Scan for the cell matching the given text and deliver its (X, Y) coordinate at center. 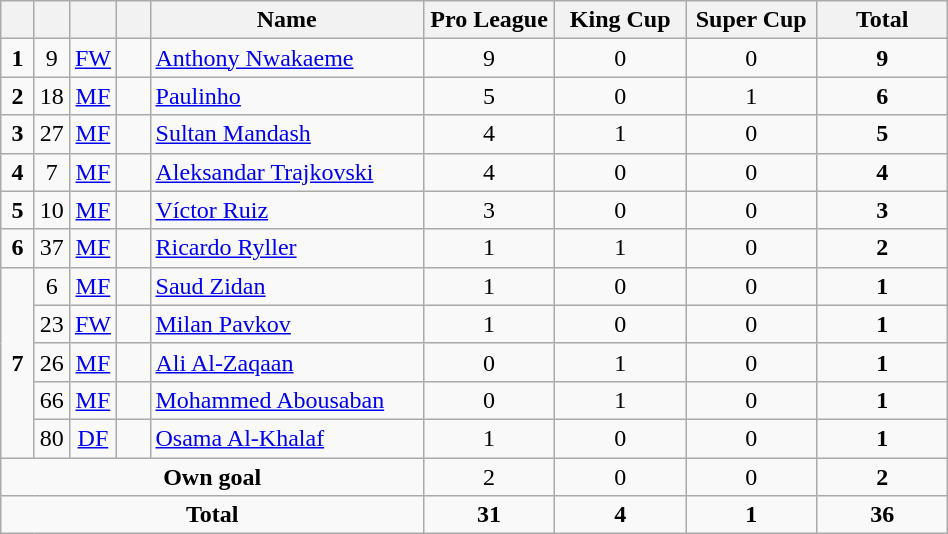
Víctor Ruiz (287, 210)
Sultan Mandash (287, 134)
80 (52, 438)
23 (52, 324)
26 (52, 362)
36 (882, 515)
Own goal (212, 477)
Name (287, 20)
66 (52, 400)
Saud Zidan (287, 286)
Aleksandar Trajkovski (287, 172)
Pro League (490, 20)
Mohammed Abousaban (287, 400)
Paulinho (287, 96)
10 (52, 210)
27 (52, 134)
Anthony Nwakaeme (287, 58)
King Cup (620, 20)
31 (490, 515)
DF (92, 438)
Osama Al-Khalaf (287, 438)
Super Cup (752, 20)
18 (52, 96)
Ali Al-Zaqaan (287, 362)
Milan Pavkov (287, 324)
Ricardo Ryller (287, 248)
37 (52, 248)
